Find where the given text appears and provide that cell's center as [x, y] coordinate. 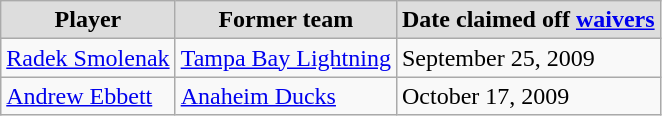
September 25, 2009 [528, 58]
Player [88, 20]
Date claimed off waivers [528, 20]
Anaheim Ducks [286, 96]
Radek Smolenak [88, 58]
Former team [286, 20]
Andrew Ebbett [88, 96]
October 17, 2009 [528, 96]
Tampa Bay Lightning [286, 58]
